Search for the cell housing the specified text and yield its [X, Y] center coordinate. 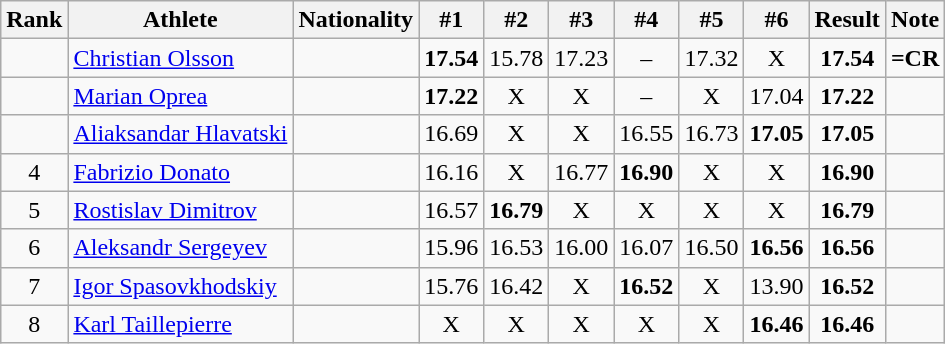
16.53 [516, 248]
#6 [776, 20]
Aliaksandar Hlavatski [180, 134]
#5 [712, 20]
Note [914, 20]
16.00 [582, 248]
17.32 [712, 58]
16.73 [712, 134]
Marian Oprea [180, 96]
16.77 [582, 172]
16.07 [646, 248]
16.42 [516, 286]
16.69 [452, 134]
17.04 [776, 96]
Igor Spasovkhodskiy [180, 286]
Athlete [180, 20]
#1 [452, 20]
15.76 [452, 286]
Nationality [356, 20]
16.50 [712, 248]
Aleksandr Sergeyev [180, 248]
15.78 [516, 58]
16.16 [452, 172]
#4 [646, 20]
6 [34, 248]
8 [34, 324]
7 [34, 286]
Karl Taillepierre [180, 324]
Rank [34, 20]
15.96 [452, 248]
5 [34, 210]
4 [34, 172]
13.90 [776, 286]
#3 [582, 20]
Fabrizio Donato [180, 172]
16.55 [646, 134]
17.23 [582, 58]
Rostislav Dimitrov [180, 210]
=CR [914, 58]
Result [847, 20]
Christian Olsson [180, 58]
16.57 [452, 210]
#2 [516, 20]
